Output the [x, y] coordinate of the center of the cell containing the given text.  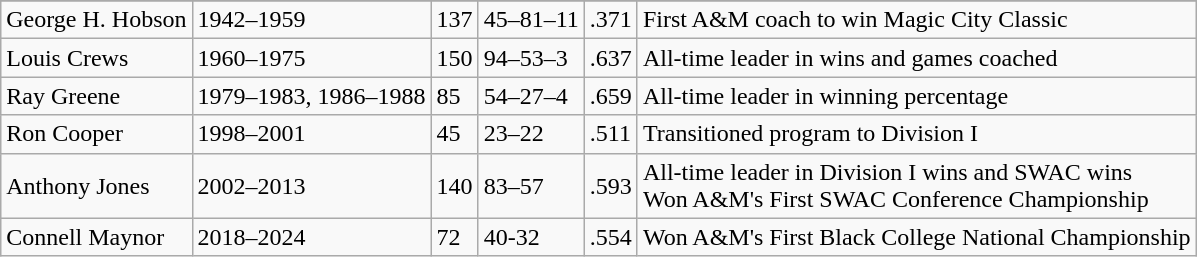
All-time leader in Division I wins and SWAC winsWon A&M's First SWAC Conference Championship [916, 186]
Won A&M's First Black College National Championship [916, 237]
85 [454, 96]
1942–1959 [312, 20]
Louis Crews [96, 58]
137 [454, 20]
Transitioned program to Division I [916, 134]
2018–2024 [312, 237]
.554 [610, 237]
.637 [610, 58]
All-time leader in winning percentage [916, 96]
First A&M coach to win Magic City Classic [916, 20]
54–27–4 [531, 96]
Anthony Jones [96, 186]
2002–2013 [312, 186]
94–53–3 [531, 58]
All-time leader in wins and games coached [916, 58]
.511 [610, 134]
72 [454, 237]
140 [454, 186]
23–22 [531, 134]
.593 [610, 186]
45–81–11 [531, 20]
1960–1975 [312, 58]
150 [454, 58]
.371 [610, 20]
Connell Maynor [96, 237]
1979–1983, 1986–1988 [312, 96]
1998–2001 [312, 134]
.659 [610, 96]
45 [454, 134]
40-32 [531, 237]
Ron Cooper [96, 134]
George H. Hobson [96, 20]
83–57 [531, 186]
Ray Greene [96, 96]
